Return the (x, y) coordinate for the center point of the cell that contains the specified text.  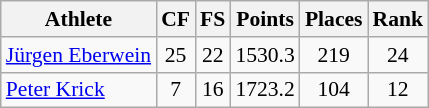
Peter Krick (78, 90)
7 (176, 90)
CF (176, 19)
24 (398, 55)
16 (212, 90)
104 (334, 90)
25 (176, 55)
Places (334, 19)
22 (212, 55)
FS (212, 19)
Jürgen Eberwein (78, 55)
Athlete (78, 19)
1530.3 (264, 55)
1723.2 (264, 90)
Rank (398, 19)
12 (398, 90)
Points (264, 19)
219 (334, 55)
